Pinpoint the cell where the given text exists, returning its [x, y] midpoint coordinate. 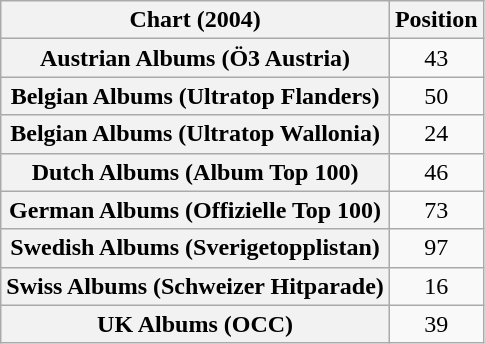
Belgian Albums (Ultratop Flanders) [196, 96]
Position [436, 20]
UK Albums (OCC) [196, 324]
97 [436, 248]
Swedish Albums (Sverigetopplistan) [196, 248]
Belgian Albums (Ultratop Wallonia) [196, 134]
16 [436, 286]
Chart (2004) [196, 20]
24 [436, 134]
50 [436, 96]
German Albums (Offizielle Top 100) [196, 210]
Swiss Albums (Schweizer Hitparade) [196, 286]
73 [436, 210]
Austrian Albums (Ö3 Austria) [196, 58]
43 [436, 58]
Dutch Albums (Album Top 100) [196, 172]
46 [436, 172]
39 [436, 324]
